Search for the cell housing the specified text and yield its [x, y] center coordinate. 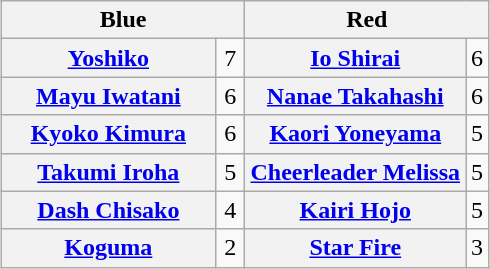
3 [478, 248]
Cheerleader Melissa [356, 172]
Nanae Takahashi [356, 96]
Blue [123, 20]
Dash Chisako [108, 210]
4 [230, 210]
Io Shirai [356, 58]
Kyoko Kimura [108, 134]
Koguma [108, 248]
Red [367, 20]
Mayu Iwatani [108, 96]
Star Fire [356, 248]
7 [230, 58]
Kaori Yoneyama [356, 134]
Kairi Hojo [356, 210]
2 [230, 248]
Takumi Iroha [108, 172]
Yoshiko [108, 58]
